Return the (X, Y) coordinate for the center point of the cell that contains the specified text.  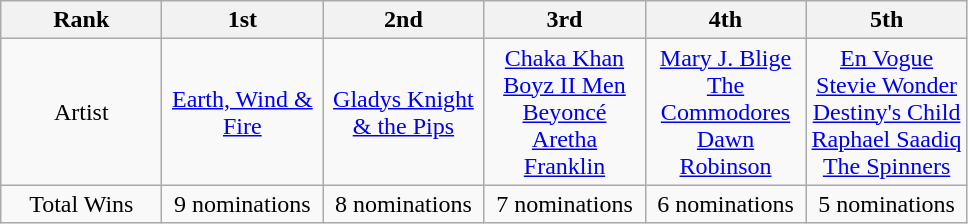
Artist (82, 112)
4th (726, 20)
3rd (564, 20)
6 nominations (726, 204)
Rank (82, 20)
Total Wins (82, 204)
Chaka KhanBoyz II MenBeyoncéAretha Franklin (564, 112)
9 nominations (242, 204)
5th (886, 20)
1st (242, 20)
Mary J. BligeThe CommodoresDawn Robinson (726, 112)
2nd (404, 20)
8 nominations (404, 204)
7 nominations (564, 204)
5 nominations (886, 204)
Earth, Wind & Fire (242, 112)
En VogueStevie WonderDestiny's ChildRaphael SaadiqThe Spinners (886, 112)
Gladys Knight & the Pips (404, 112)
